Output the (x, y) coordinate of the center of the cell containing the given text.  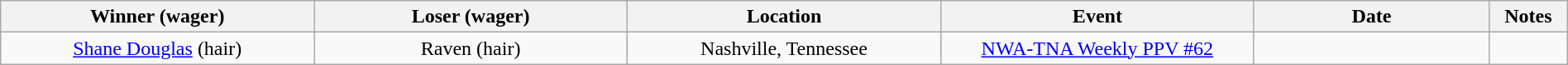
Winner (wager) (157, 17)
Shane Douglas (hair) (157, 48)
Event (1097, 17)
Nashville, Tennessee (784, 48)
Loser (wager) (471, 17)
NWA-TNA Weekly PPV #62 (1097, 48)
Date (1371, 17)
Location (784, 17)
Notes (1528, 17)
Raven (hair) (471, 48)
